Search for the cell housing the specified text and yield its [X, Y] center coordinate. 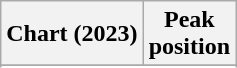
Peakposition [189, 34]
Chart (2023) [72, 34]
